From the cell containing the given text, extract its center point as [x, y] coordinate. 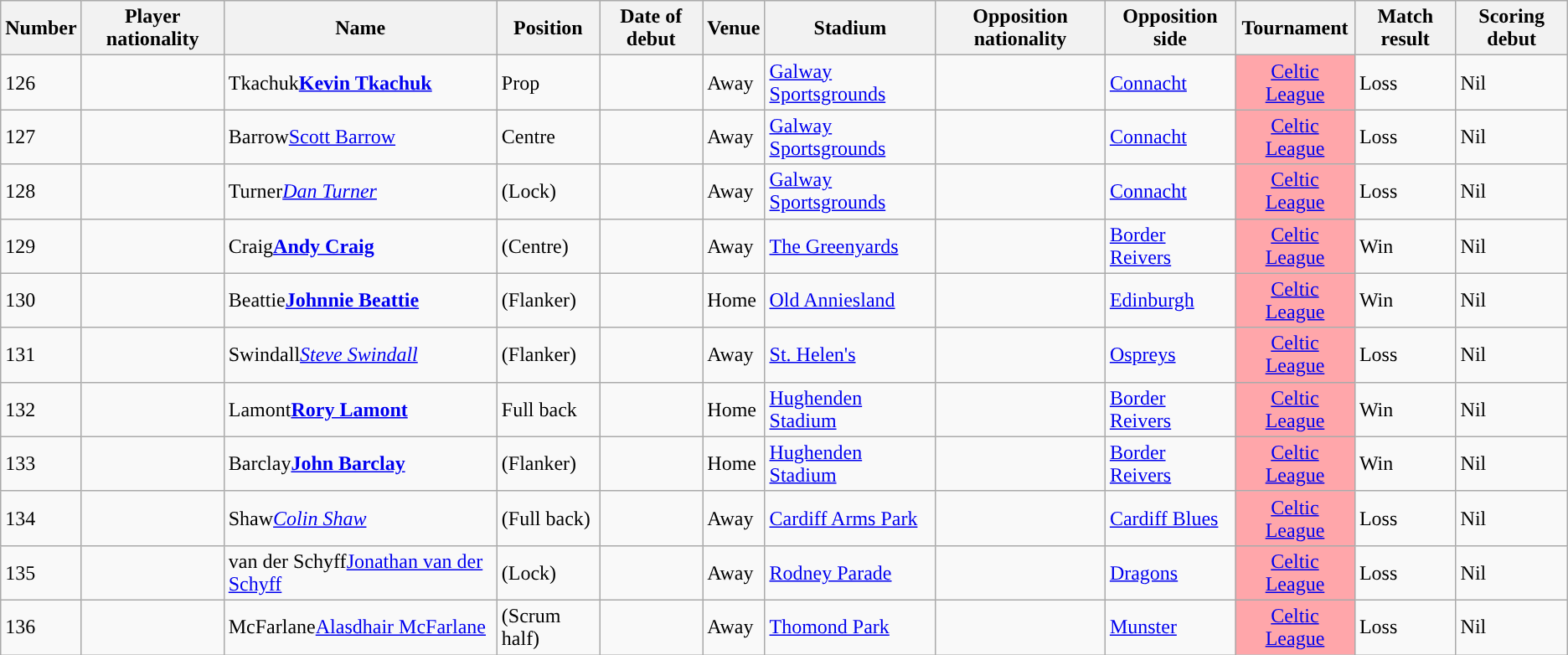
TurnerDan Turner [360, 191]
Date of debut [652, 28]
130 [41, 300]
Match result [1406, 28]
Player nationality [152, 28]
136 [41, 627]
Full back [548, 409]
BarclayJohn Barclay [360, 464]
Rodney Parade [850, 573]
134 [41, 518]
135 [41, 573]
129 [41, 246]
Venue [734, 28]
The Greenyards [850, 246]
Prop [548, 82]
Dragons [1169, 573]
Cardiff Arms Park [850, 518]
Tournament [1295, 28]
Number [41, 28]
McFarlaneAlasdhair McFarlane [360, 627]
St. Helen's [850, 355]
Opposition side [1169, 28]
128 [41, 191]
Scoring debut [1511, 28]
BarrowScott Barrow [360, 137]
Cardiff Blues [1169, 518]
Opposition nationality [1020, 28]
SwindallSteve Swindall [360, 355]
Munster [1169, 627]
BeattieJohnnie Beattie [360, 300]
131 [41, 355]
Name [360, 28]
133 [41, 464]
132 [41, 409]
126 [41, 82]
Centre [548, 137]
Position [548, 28]
Edinburgh [1169, 300]
(Scrum half) [548, 627]
Ospreys [1169, 355]
Old Anniesland [850, 300]
Thomond Park [850, 627]
TkachukKevin Tkachuk [360, 82]
ShawColin Shaw [360, 518]
(Full back) [548, 518]
(Centre) [548, 246]
CraigAndy Craig [360, 246]
LamontRory Lamont [360, 409]
Stadium [850, 28]
van der SchyffJonathan van der Schyff [360, 573]
127 [41, 137]
